From the cell containing the given text, extract its center point as [x, y] coordinate. 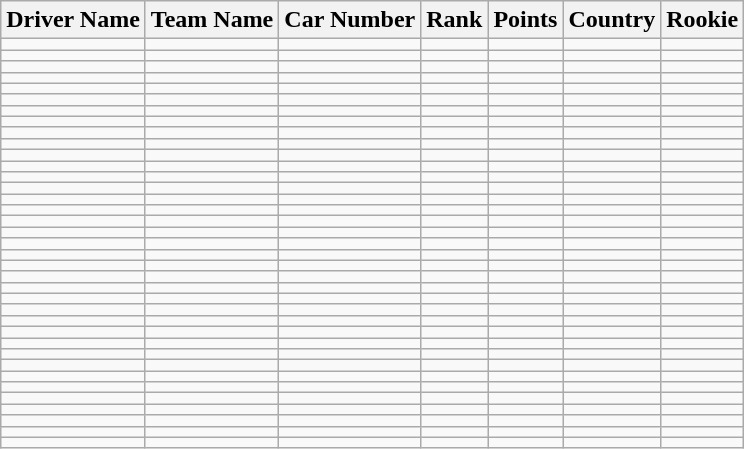
Team Name [212, 20]
Rookie [702, 20]
Rank [454, 20]
Driver Name [74, 20]
Points [526, 20]
Country [612, 20]
Car Number [350, 20]
